Detect which cell encompasses the target text, then output its [X, Y] center coordinate. 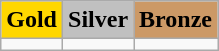
Bronze [176, 20]
Silver [98, 20]
Gold [32, 20]
